For the text-containing cell, return its midpoint in (X, Y) coordinate format. 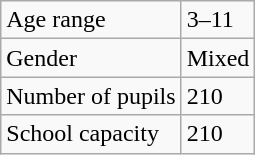
Age range (91, 20)
Gender (91, 58)
3–11 (218, 20)
Mixed (218, 58)
Number of pupils (91, 96)
School capacity (91, 134)
